Detect which cell encompasses the target text, then output its [X, Y] center coordinate. 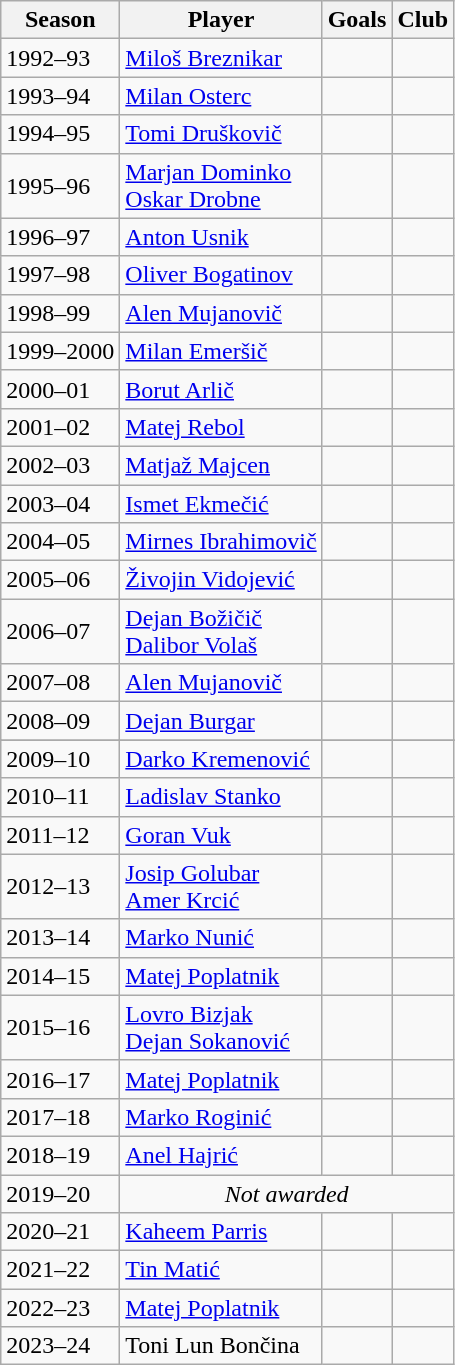
Goals [357, 20]
Borut Arlič [221, 389]
Player [221, 20]
Tomi Druškovič [221, 134]
Anton Usnik [221, 237]
Mirnes Ibrahimovič [221, 542]
Miloš Breznikar [221, 58]
2007–08 [60, 683]
Darko Kremenović [221, 759]
Dejan Burgar [221, 721]
1997–98 [60, 275]
Season [60, 20]
1994–95 [60, 134]
1999–2000 [60, 351]
1995–96 [60, 186]
2006–07 [60, 632]
2020–21 [60, 1232]
Anel Hajrić [221, 1155]
2001–02 [60, 427]
Milan Osterc [221, 96]
Dejan Božičič Dalibor Volaš [221, 632]
2019–20 [60, 1193]
2015–16 [60, 1028]
2000–01 [60, 389]
Milan Emeršič [221, 351]
1996–97 [60, 237]
Lovro Bizjak Dejan Sokanović [221, 1028]
Marko Roginić [221, 1117]
Oliver Bogatinov [221, 275]
2005–06 [60, 580]
Marjan Dominko Oskar Drobne [221, 186]
Tin Matić [221, 1270]
2003–04 [60, 503]
2009–10 [60, 759]
1993–94 [60, 96]
1992–93 [60, 58]
2010–11 [60, 797]
Živojin Vidojević [221, 580]
Not awarded [287, 1193]
Ismet Ekmečić [221, 503]
2021–22 [60, 1270]
Club [423, 20]
Matjaž Majcen [221, 465]
2002–03 [60, 465]
2008–09 [60, 721]
2014–15 [60, 976]
Kaheem Parris [221, 1232]
Goran Vuk [221, 835]
Marko Nunić [221, 938]
Ladislav Stanko [221, 797]
Toni Lun Bončina [221, 1346]
2012–13 [60, 886]
2004–05 [60, 542]
Josip Golubar Amer Krcić [221, 886]
2013–14 [60, 938]
2017–18 [60, 1117]
2018–19 [60, 1155]
1998–99 [60, 313]
2023–24 [60, 1346]
2011–12 [60, 835]
Matej Rebol [221, 427]
2016–17 [60, 1079]
2022–23 [60, 1308]
